Detect which cell encompasses the target text, then output its (X, Y) center coordinate. 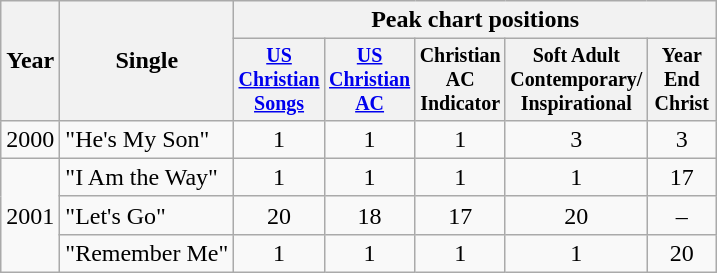
– (682, 215)
Single (147, 61)
"Let's Go" (147, 215)
Year (30, 61)
2000 (30, 139)
Year EndChrist (682, 80)
Peak chart positions (476, 20)
"Remember Me" (147, 253)
"He's My Son" (147, 139)
18 (370, 215)
2001 (30, 215)
"I Am the Way" (147, 177)
US Christian Songs (280, 80)
Christian AC Indicator (460, 80)
US Christian AC (370, 80)
Soft Adult Contemporary/Inspirational (576, 80)
